Return [x, y] of the center of cell containing provided text 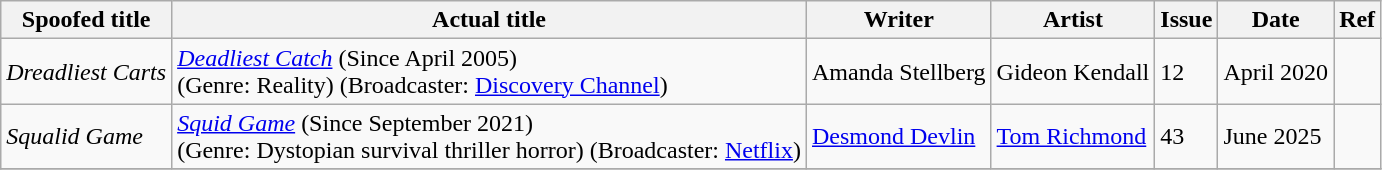
Squalid Game [86, 136]
June 2025 [1276, 136]
Date [1276, 20]
Amanda Stellberg [898, 72]
Ref [1358, 20]
Tom Richmond [1073, 136]
Artist [1073, 20]
Spoofed title [86, 20]
Desmond Devlin [898, 136]
Writer [898, 20]
Issue [1186, 20]
12 [1186, 72]
April 2020 [1276, 72]
Deadliest Catch (Since April 2005)(Genre: Reality) (Broadcaster: Discovery Channel) [490, 72]
Gideon Kendall [1073, 72]
Squid Game (Since September 2021)(Genre: Dystopian survival thriller horror) (Broadcaster: Netflix) [490, 136]
Actual title [490, 20]
Dreadliest Carts [86, 72]
43 [1186, 136]
